Return the (x, y) coordinate for the center point of the cell that contains the specified text.  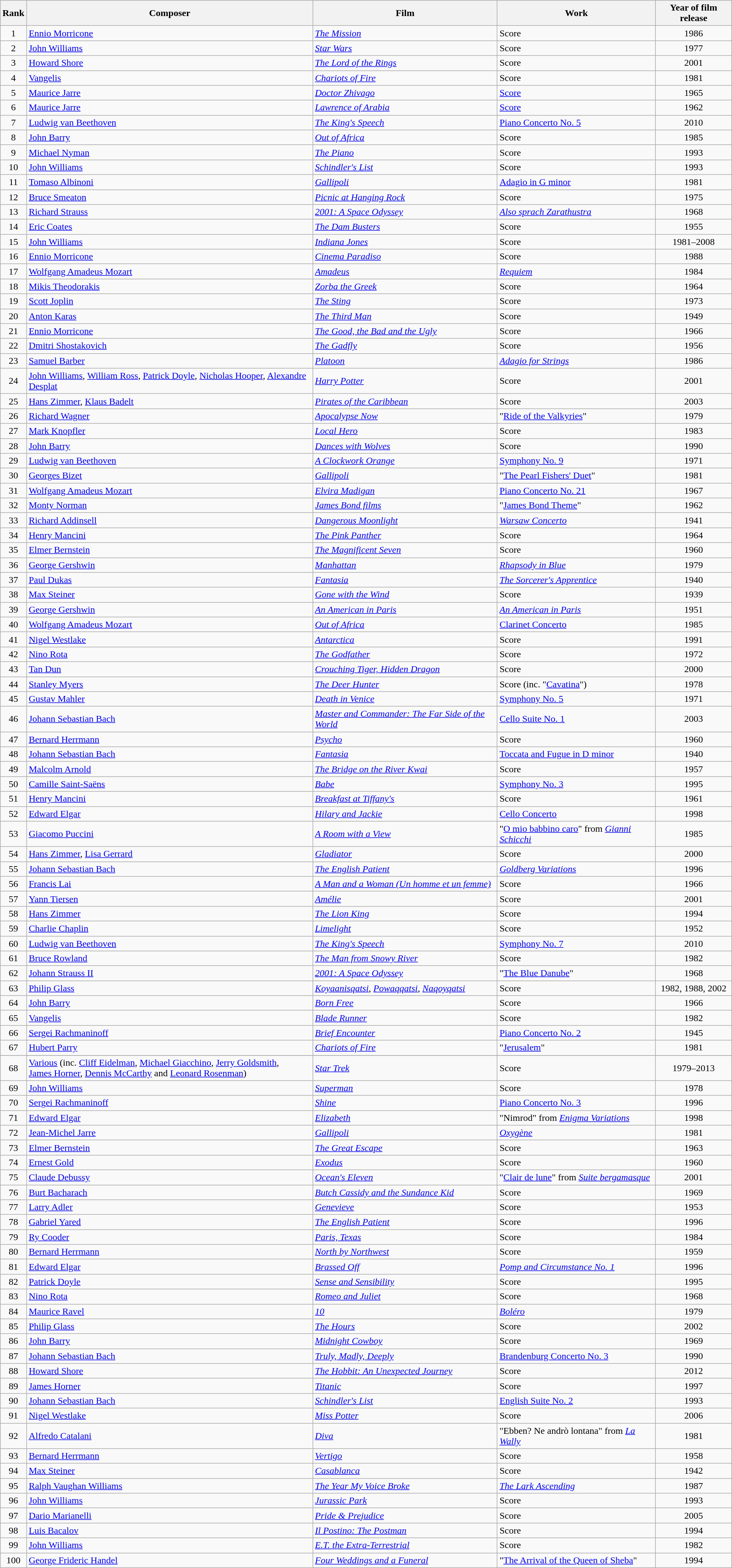
Il Postino: The Postman (405, 1530)
85 (13, 1326)
18 (13, 286)
56 (13, 884)
94 (13, 1471)
Richard Addinsell (170, 520)
Stanley Myers (170, 684)
1972 (694, 654)
Doctor Zhivago (405, 93)
Ry Cooder (170, 1237)
1973 (694, 301)
23 (13, 361)
E.T. the Extra-Terrestrial (405, 1545)
Hubert Parry (170, 1048)
Malcolm Arnold (170, 769)
40 (13, 624)
Yann Tiersen (170, 899)
45 (13, 699)
Alfredo Catalani (170, 1436)
44 (13, 684)
Clarinet Concerto (576, 624)
Midnight Cowboy (405, 1341)
89 (13, 1386)
Boléro (576, 1311)
Amadeus (405, 272)
38 (13, 595)
79 (13, 1237)
76 (13, 1192)
1959 (694, 1252)
73 (13, 1147)
11 (13, 182)
Symphony No. 3 (576, 784)
Cinema Paradiso (405, 257)
"James Bond Theme" (576, 505)
Film (405, 13)
58 (13, 913)
Ocean's Eleven (405, 1177)
14 (13, 227)
Pomp and Circumstance No. 1 (576, 1267)
Bruce Smeaton (170, 197)
9 (13, 152)
Jean-Michel Jarre (170, 1133)
Dances with Wolves (405, 446)
Koyaanisqatsi, Powaqqatsi, Naqoyqatsi (405, 988)
Lawrence of Arabia (405, 108)
Samuel Barber (170, 361)
Exodus (405, 1162)
6 (13, 108)
The Year My Voice Broke (405, 1486)
39 (13, 610)
Luis Bacalov (170, 1530)
North by Northwest (405, 1252)
Gladiator (405, 854)
Jurassic Park (405, 1501)
Camille Saint-Saëns (170, 784)
James Bond films (405, 505)
25 (13, 401)
Hans Zimmer, Klaus Badelt (170, 401)
1961 (694, 799)
1949 (694, 316)
1957 (694, 769)
7 (13, 122)
26 (13, 416)
Star Trek (405, 1068)
59 (13, 928)
1997 (694, 1386)
Adagio for Strings (576, 361)
60 (13, 943)
Also sprach Zarathustra (576, 212)
Paris, Texas (405, 1237)
James Horner (170, 1386)
Patrick Doyle (170, 1282)
1979–2013 (694, 1068)
Local Hero (405, 431)
Piano Concerto No. 5 (576, 122)
The Piano (405, 152)
A Room with a View (405, 834)
Zorba the Greek (405, 286)
Gone with the Wind (405, 595)
The Mission (405, 33)
Maurice Ravel (170, 1311)
Mark Knopfler (170, 431)
1965 (694, 93)
Symphony No. 5 (576, 699)
Rank (13, 13)
80 (13, 1252)
Symphony No. 7 (576, 943)
"Nimrod" from Enigma Variations (576, 1118)
Requiem (576, 272)
Death in Venice (405, 699)
Blade Runner (405, 1018)
1951 (694, 610)
English Suite No. 2 (576, 1401)
1963 (694, 1147)
92 (13, 1436)
Mikis Theodorakis (170, 286)
Star Wars (405, 48)
2 (13, 48)
1958 (694, 1456)
96 (13, 1501)
Claude Debussy (170, 1177)
Bruce Rowland (170, 958)
Harry Potter (405, 381)
Elizabeth (405, 1118)
1952 (694, 928)
Miss Potter (405, 1415)
90 (13, 1401)
12 (13, 197)
1942 (694, 1471)
8 (13, 137)
1982, 1988, 2002 (694, 988)
19 (13, 301)
The Lion King (405, 913)
2006 (694, 1415)
35 (13, 550)
83 (13, 1296)
78 (13, 1222)
Warsaw Concerto (576, 520)
Dmitri Shostakovich (170, 346)
John Williams, William Ross, Patrick Doyle, Nicholas Hooper, Alexandre Desplat (170, 381)
Gabriel Yared (170, 1222)
Georges Bizet (170, 476)
The Gadfly (405, 346)
51 (13, 799)
"Clair de lune" from Suite bergamasque (576, 1177)
43 (13, 669)
Score (inc. "Cavatina") (576, 684)
The Dam Busters (405, 227)
The Man from Snowy River (405, 958)
Breakfast at Tiffany's (405, 799)
The Bridge on the River Kwai (405, 769)
A Clockwork Orange (405, 461)
Piano Concerto No. 2 (576, 1033)
61 (13, 958)
1941 (694, 520)
Genevieve (405, 1207)
47 (13, 739)
Diva (405, 1436)
Piano Concerto No. 3 (576, 1103)
"The Arrival of the Queen of Sheba" (576, 1560)
62 (13, 973)
Francis Lai (170, 884)
Anton Karas (170, 316)
Sense and Sensibility (405, 1282)
Pride & Prejudice (405, 1516)
32 (13, 505)
71 (13, 1118)
Apocalypse Now (405, 416)
Composer (170, 13)
The Deer Hunter (405, 684)
17 (13, 272)
"The Pearl Fishers' Duet" (576, 476)
Tan Dun (170, 669)
16 (13, 257)
Truly, Madly, Deeply (405, 1356)
93 (13, 1456)
Platoon (405, 361)
Brief Encounter (405, 1033)
69 (13, 1088)
The Sorcerer's Apprentice (576, 580)
Gustav Mahler (170, 699)
15 (13, 242)
Richard Strauss (170, 212)
Piano Concerto No. 21 (576, 491)
1955 (694, 227)
The Lord of the Rings (405, 63)
Larry Adler (170, 1207)
1956 (694, 346)
98 (13, 1530)
Hans Zimmer, Lisa Gerrard (170, 854)
Elvira Madigan (405, 491)
72 (13, 1133)
28 (13, 446)
Indiana Jones (405, 242)
74 (13, 1162)
1988 (694, 257)
The Good, the Bad and the Ugly (405, 331)
49 (13, 769)
"The Blue Danube" (576, 973)
24 (13, 381)
Richard Wagner (170, 416)
95 (13, 1486)
The Pink Panther (405, 535)
Hilary and Jackie (405, 814)
"Ride of the Valkyries" (576, 416)
Scott Joplin (170, 301)
100 (13, 1560)
Symphony No. 9 (576, 461)
Toccata and Fugue in D minor (576, 754)
84 (13, 1311)
20 (13, 316)
Babe (405, 784)
1945 (694, 1033)
Burt Bacharach (170, 1192)
54 (13, 854)
Monty Norman (170, 505)
37 (13, 580)
The Sting (405, 301)
"Jerusalem" (576, 1048)
Tomaso Albinoni (170, 182)
21 (13, 331)
1953 (694, 1207)
Work (576, 13)
91 (13, 1415)
55 (13, 869)
Charlie Chaplin (170, 928)
2012 (694, 1371)
The Magnificent Seven (405, 550)
65 (13, 1018)
Vertigo (405, 1456)
82 (13, 1282)
Psycho (405, 739)
88 (13, 1371)
Dangerous Moonlight (405, 520)
68 (13, 1068)
The Hobbit: An Unexpected Journey (405, 1371)
Michael Nyman (170, 152)
75 (13, 1177)
Adagio in G minor (576, 182)
Cello Suite No. 1 (576, 719)
1975 (694, 197)
86 (13, 1341)
Shine (405, 1103)
The Great Escape (405, 1147)
Brandenburg Concerto No. 3 (576, 1356)
Dario Marianelli (170, 1516)
Year of film release (694, 13)
Butch Cassidy and the Sundance Kid (405, 1192)
Brassed Off (405, 1267)
99 (13, 1545)
22 (13, 346)
70 (13, 1103)
The Godfather (405, 654)
53 (13, 834)
Romeo and Juliet (405, 1296)
Crouching Tiger, Hidden Dragon (405, 669)
36 (13, 565)
4 (13, 78)
87 (13, 1356)
5 (13, 93)
2002 (694, 1326)
3 (13, 63)
Picnic at Hanging Rock (405, 197)
1967 (694, 491)
The Lark Ascending (576, 1486)
30 (13, 476)
Casablanca (405, 1471)
1991 (694, 639)
Various (inc. Cliff Eidelman, Michael Giacchino, Jerry Goldsmith,James Horner, Dennis McCarthy and Leonard Rosenman) (170, 1068)
1983 (694, 431)
46 (13, 719)
George Frideric Handel (170, 1560)
42 (13, 654)
1 (13, 33)
57 (13, 899)
Limelight (405, 928)
81 (13, 1267)
Manhattan (405, 565)
The Third Man (405, 316)
52 (13, 814)
33 (13, 520)
Eric Coates (170, 227)
66 (13, 1033)
"O mio babbino caro" from Gianni Schicchi (576, 834)
34 (13, 535)
Ralph Vaughan Williams (170, 1486)
Born Free (405, 1003)
Cello Concerto (576, 814)
Pirates of the Caribbean (405, 401)
Goldberg Variations (576, 869)
Hans Zimmer (170, 913)
50 (13, 784)
13 (13, 212)
Four Weddings and a Funeral (405, 1560)
Giacomo Puccini (170, 834)
Master and Commander: The Far Side of the World (405, 719)
Johann Strauss II (170, 973)
1977 (694, 48)
1987 (694, 1486)
Ernest Gold (170, 1162)
A Man and a Woman (Un homme et un femme) (405, 884)
64 (13, 1003)
41 (13, 639)
The Hours (405, 1326)
Antarctica (405, 639)
"Ebben? Ne andrò lontana" from La Wally (576, 1436)
31 (13, 491)
48 (13, 754)
27 (13, 431)
67 (13, 1048)
77 (13, 1207)
29 (13, 461)
Amélie (405, 899)
Superman (405, 1088)
1981–2008 (694, 242)
1939 (694, 595)
Rhapsody in Blue (576, 565)
63 (13, 988)
Paul Dukas (170, 580)
2005 (694, 1516)
Titanic (405, 1386)
97 (13, 1516)
Oxygène (576, 1133)
